Capture the cell that displays the provided text and extract its (X, Y) central coordinate. 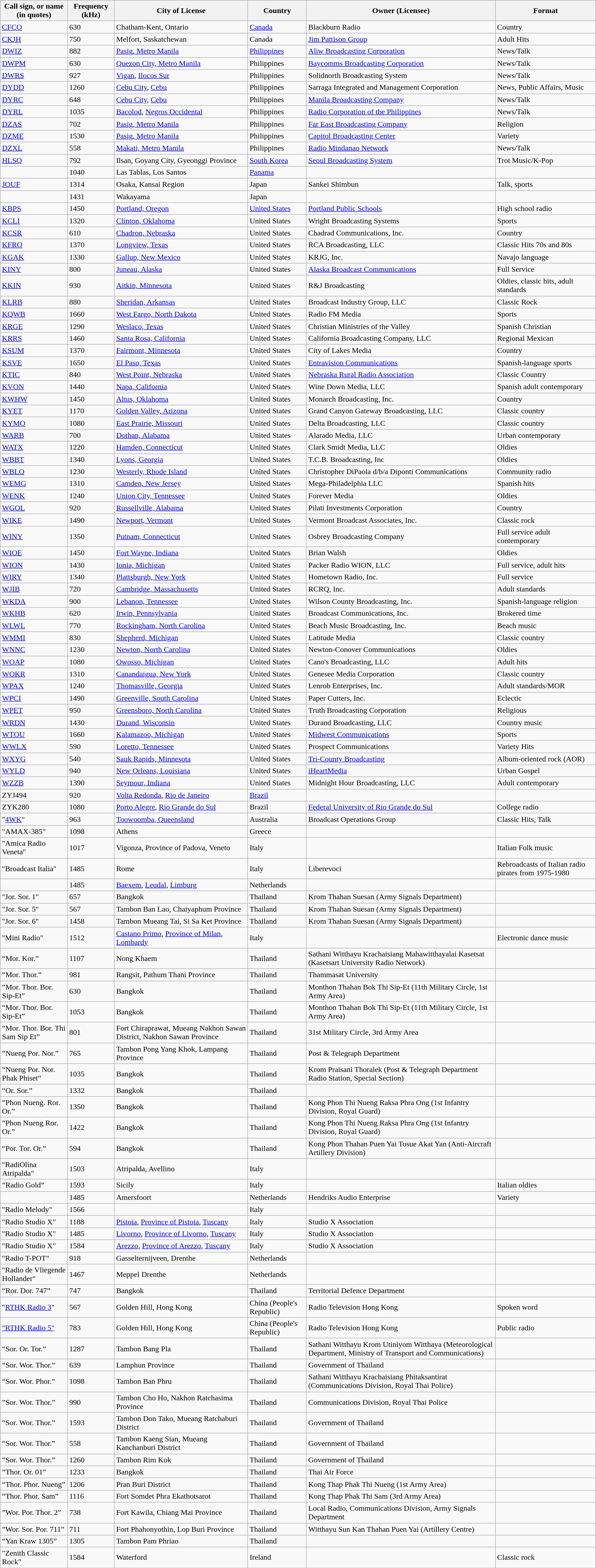
Beach music (546, 626)
Religion (546, 124)
1305 (91, 1541)
Juneau, Alaska (181, 269)
Kalamazoo, Michigan (181, 734)
Navajo language (546, 257)
Radio FM Media (401, 314)
WKDA (34, 601)
Fairmont, Minnesota (181, 350)
KVON (34, 387)
1314 (91, 185)
Weslaco, Texas (181, 326)
Talk, sports (546, 185)
Athens (181, 831)
KKIN (34, 286)
“Sor. Or. Tor.” (34, 1348)
“Yan Kraw 1305” (34, 1541)
"Jor. Sor. 6" (34, 921)
KBPS (34, 209)
Eclectic (546, 698)
1053 (91, 1012)
Fort Somdet Phra Ekathotsarot (181, 1496)
Urban Gospel (546, 771)
"Amica Radio Veneta" (34, 848)
Far East Broadcasting Company (401, 124)
Gallup, New Mexico (181, 257)
Adult standards/MOR (546, 686)
Federal University of Rio Grande do Sul (401, 807)
KYET (34, 411)
Nebraska Rural Radio Association (401, 375)
Classic Hits 70s and 80s (546, 245)
Tambon Pam Phriao (181, 1541)
Thomasville, Georgia (181, 686)
KRGE (34, 326)
Napa, California (181, 387)
Ireland (277, 1558)
WJIB (34, 589)
Tambon Mueang Tai, Si Sa Ket Province (181, 921)
News, Public Affairs, Music (546, 87)
1188 (91, 1221)
927 (91, 75)
"Radio T-POT" (34, 1258)
840 (91, 375)
Capitol Broadcasting Center (401, 136)
800 (91, 269)
1320 (91, 221)
WATX (34, 447)
Local Radio, Communications Division, Army Signals Department (401, 1513)
Durand Broadcasting, LLC (401, 722)
Lebanon, Tennessee (181, 601)
Bacolod, Negros Occidental (181, 112)
Latitude Media (401, 638)
Lenrob Enterprises, Inc. (401, 686)
WLWL (34, 626)
594 (91, 1148)
Liberevoci (401, 869)
Rangsit, Pathum Thani Province (181, 975)
1422 (91, 1128)
"RTHK Radio 5" (34, 1328)
Russellville, Alabama (181, 508)
Portland, Oregon (181, 209)
"Radio de Vliegende Hollander" (34, 1275)
Lamphun Province (181, 1365)
Longview, Texas (181, 245)
Osbrey Broadcasting Company (401, 536)
Christian Ministries of the Valley (401, 326)
Wakayama (181, 197)
Sathani Witthayu Krachaisiang Phitaksantirat (Communications Division, Royal Thai Police) (401, 1382)
1206 (91, 1484)
Seymour, Indiana (181, 783)
“Nueng Por. Nor.” (34, 1053)
Rockingham, North Carolina (181, 626)
Osaka, Kansai Region (181, 185)
WOKR (34, 674)
KINY (34, 269)
Vigan, Ilocos Sur (181, 75)
WBLQ (34, 472)
Packer Radio WION, LLC (401, 565)
Broadcast Operations Group (401, 819)
WWLX (34, 746)
Cano's Broadcasting, LLC (401, 662)
Tambon Kaeng Sian, Mueang Kanchanburi District (181, 1443)
Adult Hits (546, 39)
Tambon Ban Lao, Chaiyaphum Province (181, 909)
“Nueng Por. Nor. Phak Phiset” (34, 1074)
Thammasat University (401, 975)
Tambon Pong Yang Khok, Lampang Province (181, 1053)
940 (91, 771)
Brokered time (546, 613)
Full service, adult hits (546, 565)
Canandaigua, New York (181, 674)
Classic Hits, Talk (546, 819)
KTIC (34, 375)
Newton, North Carolina (181, 650)
KWHW (34, 399)
Spanish-language sports (546, 362)
Trot Music/K-Pop (546, 160)
Sankei Shimbun (401, 185)
WRDN (34, 722)
Amersfoort (181, 1197)
Vigonza, Province of Padova, Veneto (181, 848)
770 (91, 626)
"Radio Melody" (34, 1209)
1503 (91, 1169)
Melfort, Saskatchewan (181, 39)
783 (91, 1328)
Sauk Rapids, Minnesota (181, 759)
1330 (91, 257)
“Or. Sor.” (34, 1090)
Manila Broadcasting Company (401, 100)
WKHB (34, 613)
Italian Folk music (546, 848)
City of License (181, 11)
”Phon Nueng Ror. Or.” (34, 1128)
Union City, Tennessee (181, 496)
Hometown Radio, Inc. (401, 577)
Electronic dance music (546, 937)
KLRB (34, 302)
Shepherd, Michigan (181, 638)
Livorno, Province of Livorno, Tuscany (181, 1234)
Spanish adult contemporary (546, 387)
iHeartMedia (401, 771)
1332 (91, 1090)
WXYG (34, 759)
“Por. Tor. Or.” (34, 1148)
Communications Division, Royal Thai Police (401, 1402)
KFRO (34, 245)
WOAP (34, 662)
Newport, Vermont (181, 520)
Call sign, or name (in quotes) (34, 11)
Putnam, Connecticut (181, 536)
“Thor. Phor. Nueng” (34, 1484)
Camden, New Jersey (181, 484)
Plattsburgh, New York (181, 577)
Spanish hits (546, 484)
1530 (91, 136)
WPET (34, 710)
“Mor. Thor. Bor. Thi Sam Sip Et” (34, 1033)
T.C.B. Broadcasting, Inc (401, 459)
Full Service (546, 269)
CKJH (34, 39)
590 (91, 746)
KRJG, Inc. (401, 257)
”Phon Nueng. Ror. Or.” (34, 1107)
620 (91, 613)
Krom Praisani Thoralek (Post & Telegraph Department Radio Station, Special Section) (401, 1074)
Forever Media (401, 496)
WTOU (34, 734)
Post & Telegraph Department (401, 1053)
DYRL (34, 112)
Christopher DiPaola d/b/a Diponti Communications (401, 472)
Toowoomba, Queensland (181, 819)
1566 (91, 1209)
WENK (34, 496)
Entravision Communications (401, 362)
WZZB (34, 783)
“Sor. Wor. Phor.” (34, 1382)
882 (91, 51)
1107 (91, 958)
747 (91, 1291)
Tambon Don Tako, Mueang Ratchaburi District (181, 1423)
830 (91, 638)
Adult contemporary (546, 783)
"4WK" (34, 819)
WPCI (34, 698)
792 (91, 160)
Sathani Witthayu Krachaisiang Mahawitthayalai Kasetsat (Kasetsart University Radio Network) (401, 958)
Sarraga Integrated and Management Corporation (401, 87)
Oldies, classic hits, adult standards (546, 286)
Greenville, South Carolina (181, 698)
“Mor. Kor.” (34, 958)
Kong Thap Phak Thi Nueng (1st Army Area) (401, 1484)
Volta Redonda, Rio de Janeiro (181, 795)
Broadcast Industry Group, LLC (401, 302)
WBBT (34, 459)
East Prairie, Missouri (181, 423)
Classic Rock (546, 302)
WARB (34, 435)
Hamden, Connecticut (181, 447)
Kong Phon Thahan Puen Yai Tosue Akat Yan (Anti-Aircraft Artillery Division) (401, 1148)
WIKE (34, 520)
648 (91, 100)
Santa Rosa, California (181, 338)
Quezon City, Metro Manila (181, 63)
KSVE (34, 362)
963 (91, 819)
1220 (91, 447)
Delta Broadcasting, LLC (401, 423)
801 (91, 1033)
Spanish Christian (546, 326)
Porto Alegre, Rio Grande do Sul (181, 807)
Portland Public Schools (401, 209)
Ilsan, Goyang City, Gyeonggi Province (181, 160)
WIOE (34, 553)
Alaska Broadcast Communications (401, 269)
Pran Buri District (181, 1484)
KCSR (34, 233)
1287 (91, 1348)
Pistoia, Province of Pistoia, Tuscany (181, 1221)
657 (91, 897)
“Ror. Dor. 747” (34, 1291)
Baexem, Leudal, Limburg (181, 885)
DZME (34, 136)
Westerly, Rhode Island (181, 472)
Radio Corporation of the Philippines (401, 112)
Tambon Ban Phru (181, 1382)
KSUM (34, 350)
Religious (546, 710)
Castano Primo, Province of Milan, Lombardy (181, 937)
Aitkin, Minnesota (181, 286)
Fort Chiraprawat, Mueang Nakhon Sawan District, Nakhon Sawan Province (181, 1033)
DWRS (34, 75)
Atripalda, Avellino (181, 1169)
900 (91, 601)
Wine Down Media, LLC (401, 387)
WION (34, 565)
Full service (546, 577)
Owner (Licensee) (401, 11)
Public radio (546, 1328)
Album-oriented rock (AOR) (546, 759)
"AMAX-385" (34, 831)
Greece (277, 831)
1460 (91, 338)
Broadcast Communications, Inc. (401, 613)
1233 (91, 1472)
1431 (91, 197)
Urban contemporary (546, 435)
New Orleans, Louisiana (181, 771)
639 (91, 1365)
DZAS (34, 124)
KQWB (34, 314)
Clark Smidt Media, LLC (401, 447)
Frequency (kHz) (91, 11)
Brian Walsh (401, 553)
DYDD (34, 87)
711 (91, 1529)
”Wor. Por. Thor. 2” (34, 1513)
Wilson County Broadcasting, Inc. (401, 601)
"Mini Radio" (34, 937)
Vermont Broadcast Associates, Inc. (401, 520)
950 (91, 710)
Witthayu Sun Kan Thahan Puen Yai (Artillery Centre) (401, 1529)
Paper Cutters, Inc. (401, 698)
KYMO (34, 423)
Tambon Cho Ho, Nakhon Ratchasima Province (181, 1402)
WGOL (34, 508)
Italian oldies (546, 1185)
Loretto, Tennessee (181, 746)
Baycomms Broadcasting Corporation (401, 63)
1390 (91, 783)
880 (91, 302)
Alarado Media, LLC (401, 435)
RCA Broadcasting, LLC (401, 245)
930 (91, 286)
Wright Broadcasting Systems (401, 221)
Lyons, Georgia (181, 459)
City of Lakes Media (401, 350)
Hendriks Audio Enterprise (401, 1197)
Thai Air Force (401, 1472)
Spanish-language religion (546, 601)
Rebroadcasts of Italian radio pirates from 1975-1980 (546, 869)
WIRY (34, 577)
Country music (546, 722)
JOUF (34, 185)
“Mor. Thor.” (34, 975)
Sathani Witthayu Krom Utiniyom Witthaya (Meteorological Department, Ministry of Transport and Communications) (401, 1348)
Monarch Broadcasting, Inc. (401, 399)
1290 (91, 326)
CFCO (34, 27)
990 (91, 1402)
DYRC (34, 100)
West Fargo, North Dakota (181, 314)
Dothan, Alabama (181, 435)
702 (91, 124)
WNNC (34, 650)
Adult hits (546, 662)
Clinton, Oklahoma (181, 221)
Spoken word (546, 1307)
700 (91, 435)
Variety Hits (546, 746)
Tri-County Broadcasting (401, 759)
Gasselternijveen, Drenthe (181, 1258)
Las Tablas, Los Santos (181, 172)
Altus, Oklahoma (181, 399)
Ionia, Michigan (181, 565)
Grand Canyon Gateway Broadcasting, LLC (401, 411)
HLSQ (34, 160)
720 (91, 589)
540 (91, 759)
Golden Valley, Arizona (181, 411)
"RadiOlina Atripalda" (34, 1169)
ZYJ494 (34, 795)
WINY (34, 536)
ZYK280 (34, 807)
Waterford (181, 1558)
1116 (91, 1496)
WYLD (34, 771)
"Zenith Classic Rock" (34, 1558)
Format (546, 11)
DWIZ (34, 51)
R&J Broadcasting (401, 286)
738 (91, 1513)
Midnight Hour Broadcasting, LLC (401, 783)
1017 (91, 848)
Sicily (181, 1185)
"RTHK Radio 3" (34, 1307)
750 (91, 39)
DWPM (34, 63)
Classic Country (546, 375)
Mega-Philadelphia LLC (401, 484)
Prospect Communications (401, 746)
610 (91, 233)
Cambridge, Massachusetts (181, 589)
Tambon Rim Kok (181, 1460)
Community radio (546, 472)
Blackburn Radio (401, 27)
Australia (277, 819)
Rome (181, 869)
El Paso, Texas (181, 362)
RCRQ, Inc. (401, 589)
31st Military Circle, 3rd Army Area (401, 1033)
College radio (546, 807)
1170 (91, 411)
“Thor. Phor. Sam” (34, 1496)
Aliw Broadcasting Corporation (401, 51)
Sheridan, Arkansas (181, 302)
1440 (91, 387)
"Jor. Sor. 1" (34, 897)
High school radio (546, 209)
1458 (91, 921)
South Korea (277, 160)
Nong Khaem (181, 958)
Genesee Media Corporation (401, 674)
WMMI (34, 638)
”Radio Gold” (34, 1185)
Fort Wayne, Indiana (181, 553)
Owosso, Michigan (181, 662)
Pilati Investments Corporation (401, 508)
KGAK (34, 257)
Arezzo, Province of Arezzo, Tuscany (181, 1246)
WPAX (34, 686)
Jim Pattison Group (401, 39)
981 (91, 975)
Territorial Defence Department (401, 1291)
DZXL (34, 148)
Tambon Bang Pla (181, 1348)
Newton-Conover Communications (401, 650)
1040 (91, 172)
Fort Phahonyothin, Lop Buri Province (181, 1529)
KCLI (34, 221)
1512 (91, 937)
WEMG (34, 484)
Truth Broadcasting Corporation (401, 710)
Chatham-Kent, Ontario (181, 27)
West Point, Nebraska (181, 375)
Fort Kawila, Chiang Mai Province (181, 1513)
Regional Mexican (546, 338)
765 (91, 1053)
Makati, Metro Manila (181, 148)
”Thor. Or. 01” (34, 1472)
1650 (91, 362)
”Wor. Sor. Por. 711” (34, 1529)
Full service adult contemporary (546, 536)
1467 (91, 1275)
918 (91, 1258)
Durand, Wisconsin (181, 722)
Irwin, Pennsylvania (181, 613)
Meppel Drenthe (181, 1275)
KRRS (34, 338)
"Broadcast Italia" (34, 869)
"Jor. Sor. 5" (34, 909)
Kong Thap Phak Thi Sam (3rd Army Area) (401, 1496)
Midwest Communications (401, 734)
Panama (277, 172)
Seoul Broadcasting System (401, 160)
”Sor. Wor. Thor.” (34, 1402)
Chadrad Communications, Inc. (401, 233)
Beach Music Broadcasting, Inc. (401, 626)
California Broadcasting Company, LLC (401, 338)
Radio Mindanao Network (401, 148)
Chadron, Nebraska (181, 233)
Solidnorth Broadcasting System (401, 75)
Adult standards (546, 589)
Greensboro, North Carolina (181, 710)
